Scan for the cell matching the given text and deliver its (x, y) coordinate at center. 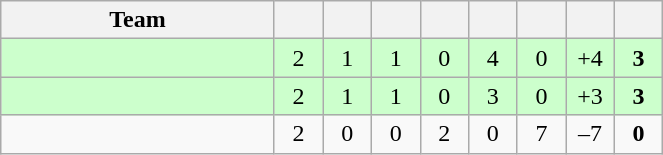
+3 (590, 96)
–7 (590, 134)
Team (138, 20)
+4 (590, 58)
4 (494, 58)
7 (542, 134)
